Capture the cell that displays the provided text and extract its (x, y) central coordinate. 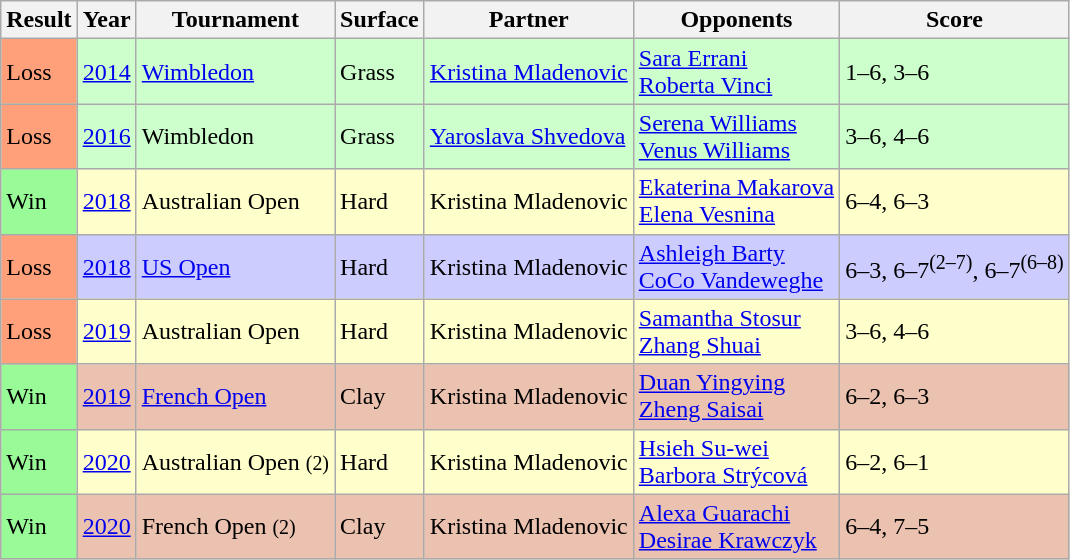
Surface (380, 20)
Australian Open (2) (235, 462)
1–6, 3–6 (955, 72)
6–4, 7–5 (955, 526)
Opponents (736, 20)
Ashleigh Barty CoCo Vandeweghe (736, 266)
Tournament (235, 20)
Samantha Stosur Zhang Shuai (736, 332)
6–3, 6–7(2–7), 6–7(6–8) (955, 266)
2016 (106, 136)
6–2, 6–3 (955, 396)
Year (106, 20)
Hsieh Su-wei Barbora Strýcová (736, 462)
Ekaterina Makarova Elena Vesnina (736, 202)
6–2, 6–1 (955, 462)
6–4, 6–3 (955, 202)
French Open (2) (235, 526)
Sara Errani Roberta Vinci (736, 72)
French Open (235, 396)
Yaroslava Shvedova (528, 136)
US Open (235, 266)
2014 (106, 72)
Serena Williams Venus Williams (736, 136)
Partner (528, 20)
Score (955, 20)
Duan Yingying Zheng Saisai (736, 396)
Result (39, 20)
Alexa Guarachi Desirae Krawczyk (736, 526)
